Search for the cell housing the specified text and yield its [X, Y] center coordinate. 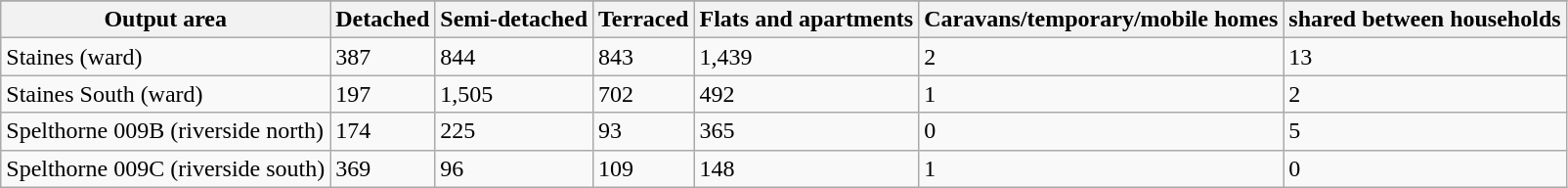
Semi-detached [514, 20]
Caravans/temporary/mobile homes [1101, 20]
shared between households [1425, 20]
197 [383, 94]
843 [643, 57]
387 [383, 57]
Staines South (ward) [166, 94]
Terraced [643, 20]
109 [643, 168]
702 [643, 94]
93 [643, 131]
Flats and apartments [806, 20]
Staines (ward) [166, 57]
174 [383, 131]
5 [1425, 131]
1,439 [806, 57]
Output area [166, 20]
96 [514, 168]
148 [806, 168]
Spelthorne 009B (riverside north) [166, 131]
365 [806, 131]
13 [1425, 57]
369 [383, 168]
Spelthorne 009C (riverside south) [166, 168]
1,505 [514, 94]
225 [514, 131]
492 [806, 94]
844 [514, 57]
Detached [383, 20]
